Capture the cell that displays the provided text and extract its (x, y) central coordinate. 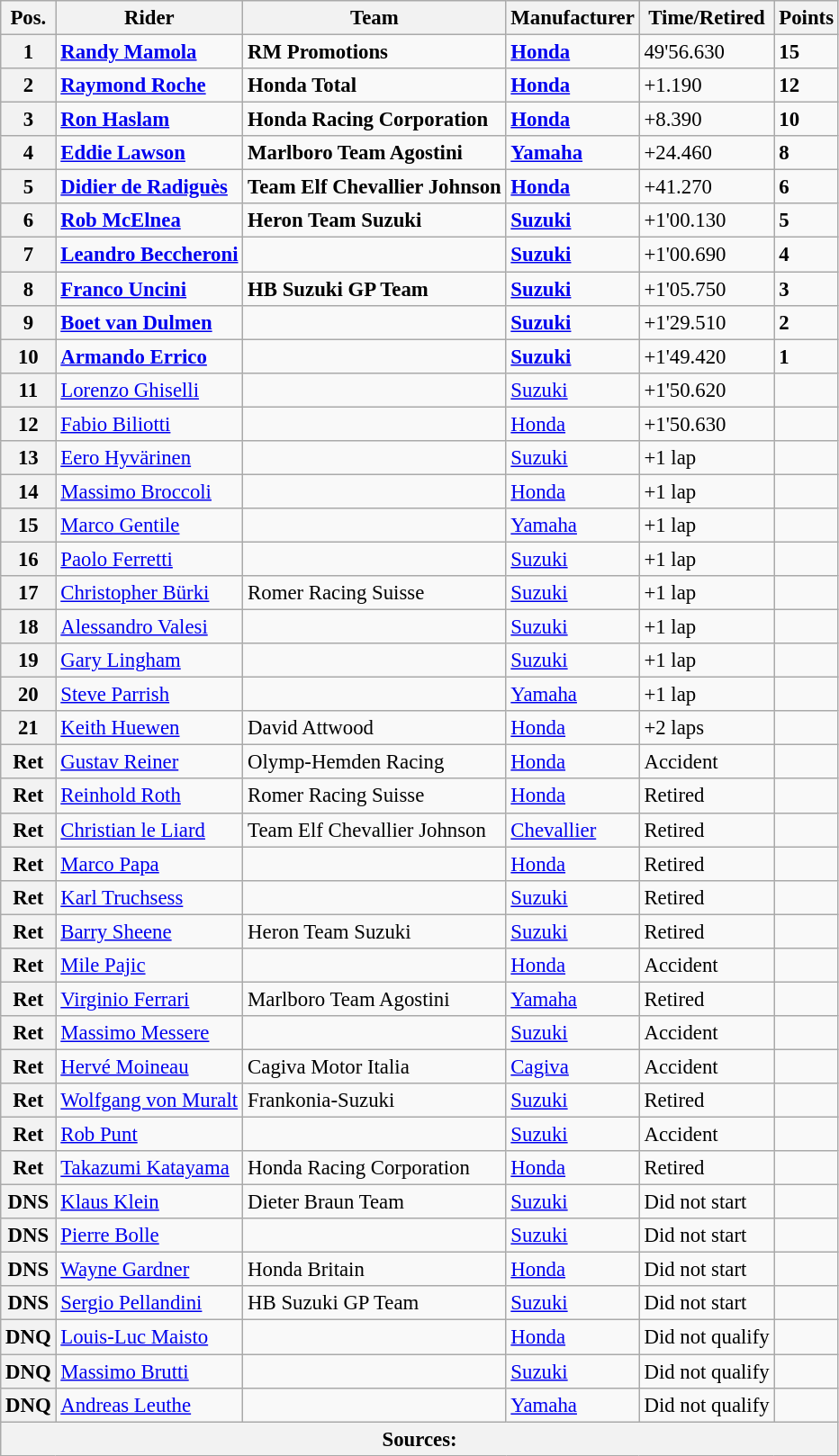
Frankonia-Suzuki (374, 1101)
Honda Britain (374, 1270)
Klaus Klein (149, 1202)
Time/Retired (707, 18)
Louis-Luc Maisto (149, 1337)
16 (29, 559)
Massimo Messere (149, 1033)
Rider (149, 18)
Marco Papa (149, 864)
Karl Truchsess (149, 897)
+1'29.510 (707, 322)
17 (29, 593)
Fabio Biliotti (149, 424)
Cagiva Motor Italia (374, 1066)
Honda Total (374, 85)
Barry Sheene (149, 931)
Dieter Braun Team (374, 1202)
Sources: (419, 1439)
Gustav Reiner (149, 762)
7 (29, 255)
Sergio Pellandini (149, 1304)
19 (29, 661)
RM Promotions (374, 52)
Pos. (29, 18)
11 (29, 390)
Raymond Roche (149, 85)
Rob Punt (149, 1135)
Franco Uncini (149, 289)
Lorenzo Ghiselli (149, 390)
+24.460 (707, 153)
Boet van Dulmen (149, 322)
Virginio Ferrari (149, 999)
Points (807, 18)
Christian le Liard (149, 830)
+1'50.630 (707, 424)
Hervé Moineau (149, 1066)
Olymp-Hemden Racing (374, 762)
20 (29, 695)
18 (29, 627)
Paolo Ferretti (149, 559)
Eddie Lawson (149, 153)
+41.270 (707, 187)
49'56.630 (707, 52)
Ron Haslam (149, 120)
Didier de Radiguès (149, 187)
Rob McElnea (149, 220)
Massimo Broccoli (149, 491)
Wolfgang von Muralt (149, 1101)
Pierre Bolle (149, 1236)
Christopher Bürki (149, 593)
+8.390 (707, 120)
Randy Mamola (149, 52)
+1'49.420 (707, 356)
Leandro Beccheroni (149, 255)
David Attwood (374, 728)
13 (29, 458)
+1'05.750 (707, 289)
Armando Errico (149, 356)
Gary Lingham (149, 661)
Manufacturer (573, 18)
+1'50.620 (707, 390)
Chevallier (573, 830)
Takazumi Katayama (149, 1168)
Alessandro Valesi (149, 627)
14 (29, 491)
Andreas Leuthe (149, 1405)
Massimo Brutti (149, 1371)
9 (29, 322)
Mile Pajic (149, 966)
Keith Huewen (149, 728)
Wayne Gardner (149, 1270)
Team (374, 18)
+1.190 (707, 85)
+1'00.690 (707, 255)
Steve Parrish (149, 695)
Cagiva (573, 1066)
Reinhold Roth (149, 796)
Marco Gentile (149, 526)
Eero Hyvärinen (149, 458)
21 (29, 728)
+1'00.130 (707, 220)
+2 laps (707, 728)
